Determine the [X, Y] coordinate at the center of the cell enclosing the given text.  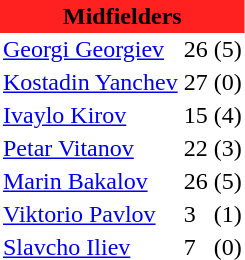
(3) [228, 148]
Ivaylo Kirov [90, 116]
Midfielders [122, 16]
(4) [228, 116]
Marin Bakalov [90, 182]
Kostadin Yanchev [90, 82]
(0) [228, 82]
27 [196, 82]
Viktorio Pavlov [90, 214]
Georgi Georgiev [90, 50]
(1) [228, 214]
3 [196, 214]
Petar Vitanov [90, 148]
15 [196, 116]
22 [196, 148]
